Return (X, Y) of the center of cell containing provided text 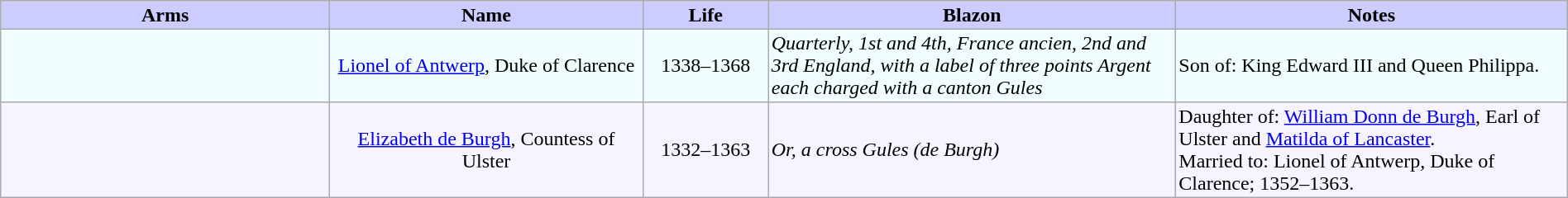
Blazon (973, 15)
Arms (165, 15)
Son of: King Edward III and Queen Philippa. (1372, 65)
Or, a cross Gules (de Burgh) (973, 150)
Quarterly, 1st and 4th, France ancien, 2nd and 3rd England, with a label of three points Argent each charged with a canton Gules (973, 65)
Notes (1372, 15)
Name (486, 15)
1332–1363 (705, 150)
Elizabeth de Burgh, Countess of Ulster (486, 150)
Life (705, 15)
Lionel of Antwerp, Duke of Clarence (486, 65)
Daughter of: William Donn de Burgh, Earl of Ulster and Matilda of Lancaster.Married to: Lionel of Antwerp, Duke of Clarence; 1352–1363. (1372, 150)
1338–1368 (705, 65)
